Search for the cell housing the specified text and yield its (x, y) center coordinate. 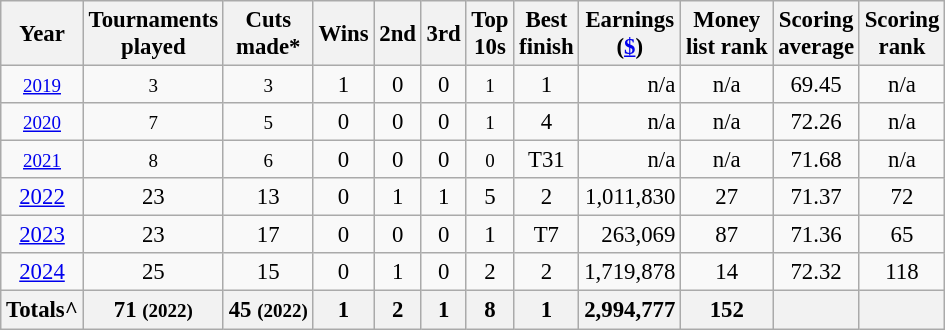
45 (2022) (268, 310)
69.45 (816, 85)
2019 (42, 85)
72.26 (816, 122)
2021 (42, 160)
71.37 (816, 197)
25 (153, 273)
72 (902, 197)
4 (546, 122)
Scoringrank (902, 34)
Totals^ (42, 310)
72.32 (816, 273)
27 (727, 197)
1,011,830 (630, 197)
1,719,878 (630, 273)
263,069 (630, 235)
6 (268, 160)
118 (902, 273)
Wins (344, 34)
Cuts made* (268, 34)
87 (727, 235)
Earnings($) (630, 34)
T31 (546, 160)
Year (42, 34)
2024 (42, 273)
13 (268, 197)
T7 (546, 235)
152 (727, 310)
Tournaments played (153, 34)
14 (727, 273)
17 (268, 235)
71 (2022) (153, 310)
15 (268, 273)
2nd (398, 34)
Top 10s (490, 34)
7 (153, 122)
Best finish (546, 34)
3rd (444, 34)
2020 (42, 122)
Scoring average (816, 34)
2,994,777 (630, 310)
2022 (42, 197)
Moneylist rank (727, 34)
71.68 (816, 160)
2023 (42, 235)
71.36 (816, 235)
65 (902, 235)
